Pinpoint the cell where the given text exists, returning its (X, Y) midpoint coordinate. 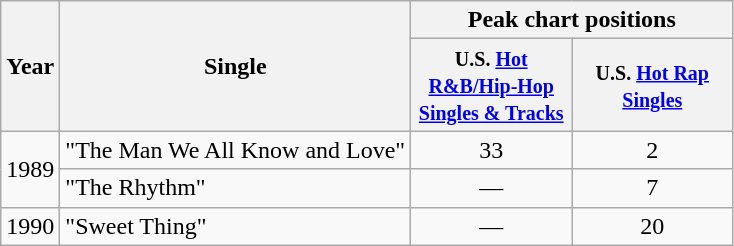
Year (30, 66)
7 (652, 188)
"The Rhythm" (236, 188)
Peak chart positions (572, 20)
2 (652, 150)
Single (236, 66)
"The Man We All Know and Love" (236, 150)
1989 (30, 169)
33 (492, 150)
"Sweet Thing" (236, 226)
1990 (30, 226)
U.S. Hot Rap Singles (652, 85)
20 (652, 226)
U.S. Hot R&B/Hip-Hop Singles & Tracks (492, 85)
